Pinpoint the cell where the given text exists, returning its [X, Y] midpoint coordinate. 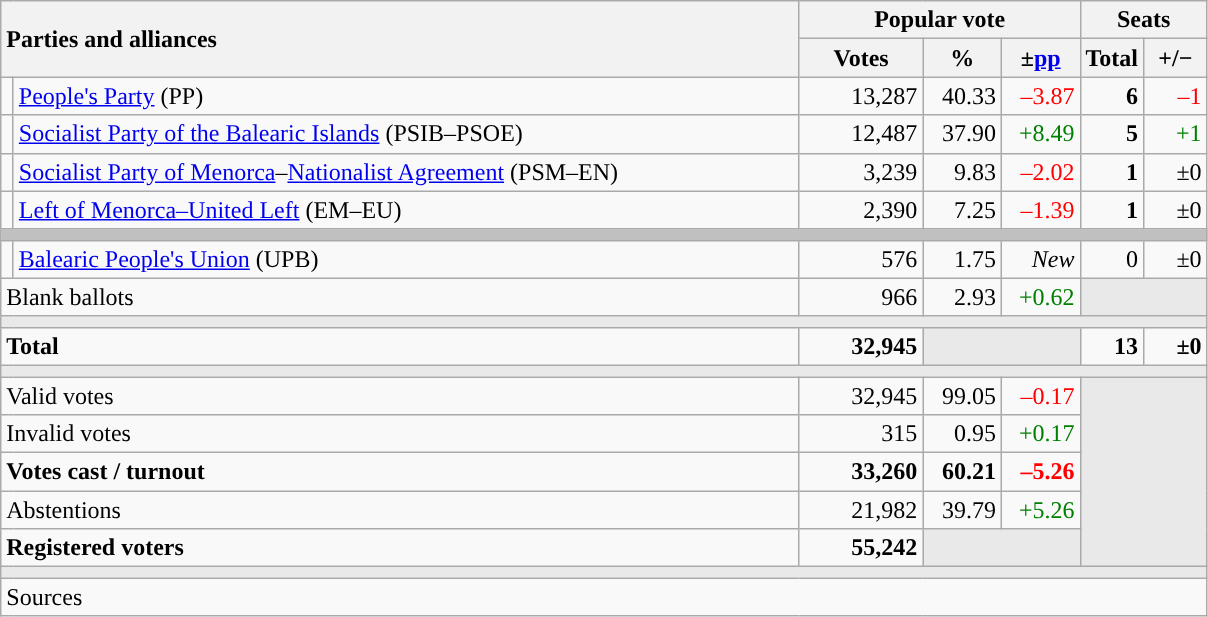
+5.26 [1040, 510]
Balearic People's Union (UPB) [406, 259]
Seats [1144, 20]
0 [1112, 259]
55,242 [861, 548]
±pp [1040, 58]
576 [861, 259]
3,239 [861, 172]
–2.02 [1040, 172]
+/− [1176, 58]
39.79 [962, 510]
Registered voters [400, 548]
+0.62 [1040, 297]
0.95 [962, 434]
5 [1112, 134]
Votes [861, 58]
Invalid votes [400, 434]
12,487 [861, 134]
+8.49 [1040, 134]
13,287 [861, 96]
Left of Menorca–United Left (EM–EU) [406, 210]
21,982 [861, 510]
New [1040, 259]
Votes cast / turnout [400, 472]
Socialist Party of the Balearic Islands (PSIB–PSOE) [406, 134]
Sources [604, 597]
–0.17 [1040, 395]
Blank ballots [400, 297]
2.93 [962, 297]
6 [1112, 96]
–1.39 [1040, 210]
People's Party (PP) [406, 96]
315 [861, 434]
Popular vote [940, 20]
Parties and alliances [400, 39]
–3.87 [1040, 96]
1.75 [962, 259]
33,260 [861, 472]
Abstentions [400, 510]
40.33 [962, 96]
Socialist Party of Menorca–Nationalist Agreement (PSM–EN) [406, 172]
99.05 [962, 395]
13 [1112, 346]
+0.17 [1040, 434]
966 [861, 297]
7.25 [962, 210]
2,390 [861, 210]
–5.26 [1040, 472]
60.21 [962, 472]
9.83 [962, 172]
37.90 [962, 134]
+1 [1176, 134]
% [962, 58]
–1 [1176, 96]
Valid votes [400, 395]
